Return (x, y) of the center of cell containing provided text 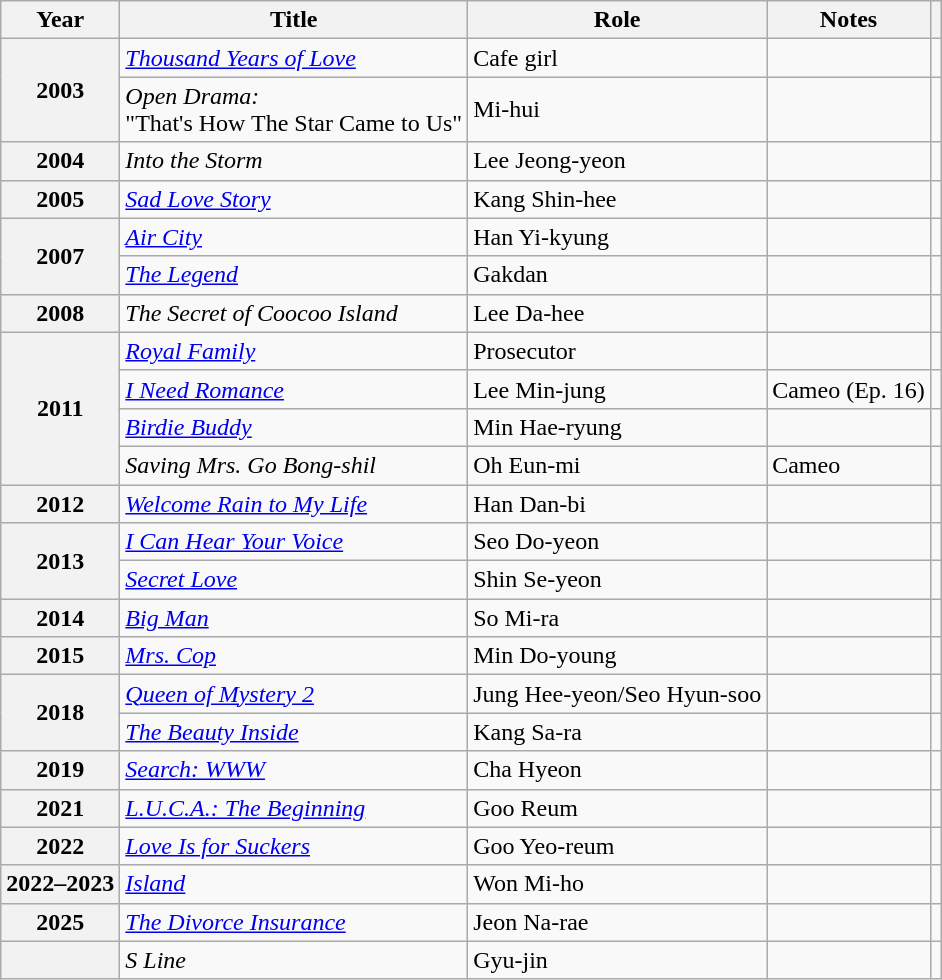
Lee Da-hee (618, 313)
Min Do-young (618, 656)
Thousand Years of Love (294, 58)
2025 (60, 922)
2007 (60, 256)
Role (618, 20)
Mrs. Cop (294, 656)
Seo Do-yeon (618, 542)
The Secret of Coocoo Island (294, 313)
2003 (60, 90)
Cameo (Ep. 16) (849, 389)
The Beauty Inside (294, 732)
2014 (60, 618)
2019 (60, 770)
2011 (60, 408)
Han Dan-bi (618, 503)
Title (294, 20)
S Line (294, 960)
Shin Se-yeon (618, 580)
Saving Mrs. Go Bong-shil (294, 465)
Gyu-jin (618, 960)
Lee Jeong-yeon (618, 161)
Lee Min-jung (618, 389)
So Mi-ra (618, 618)
Royal Family (294, 351)
Kang Sa-ra (618, 732)
Cafe girl (618, 58)
2008 (60, 313)
Mi-hui (618, 110)
Goo Yeo-reum (618, 846)
Into the Storm (294, 161)
The Divorce Insurance (294, 922)
Kang Shin-hee (618, 199)
Notes (849, 20)
Goo Reum (618, 808)
Cameo (849, 465)
Jeon Na-rae (618, 922)
2015 (60, 656)
2022 (60, 846)
Han Yi-kyung (618, 237)
Jung Hee-yeon/Seo Hyun-soo (618, 694)
2021 (60, 808)
Search: WWW (294, 770)
The Legend (294, 275)
Cha Hyeon (618, 770)
Won Mi-ho (618, 884)
Air City (294, 237)
Love Is for Suckers (294, 846)
Prosecutor (618, 351)
Secret Love (294, 580)
Island (294, 884)
Big Man (294, 618)
L.U.C.A.: The Beginning (294, 808)
I Can Hear Your Voice (294, 542)
Min Hae-ryung (618, 427)
2004 (60, 161)
Queen of Mystery 2 (294, 694)
Gakdan (618, 275)
Sad Love Story (294, 199)
Open Drama:"That's How The Star Came to Us" (294, 110)
2005 (60, 199)
Year (60, 20)
2022–2023 (60, 884)
Birdie Buddy (294, 427)
I Need Romance (294, 389)
Welcome Rain to My Life (294, 503)
2012 (60, 503)
2013 (60, 561)
Oh Eun-mi (618, 465)
2018 (60, 713)
